Detect which cell encompasses the target text, then output its [X, Y] center coordinate. 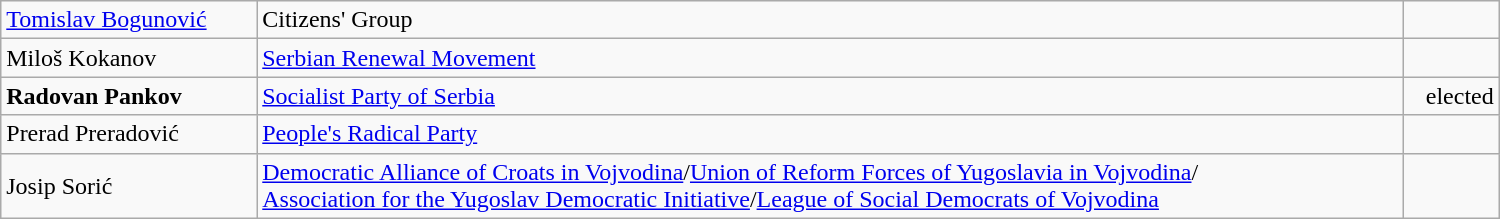
Serbian Renewal Movement [830, 58]
Miloš Kokanov [129, 58]
Prerad Preradović [129, 134]
Radovan Pankov [129, 96]
Socialist Party of Serbia [830, 96]
Josip Sorić [129, 186]
elected [1452, 96]
Citizens' Group [830, 20]
Tomislav Bogunović [129, 20]
People's Radical Party [830, 134]
